Return (x, y) of the center of cell containing provided text 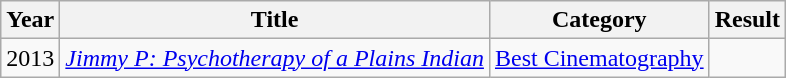
Jimmy P: Psychotherapy of a Plains Indian (275, 58)
Title (275, 20)
2013 (30, 58)
Year (30, 20)
Category (599, 20)
Result (747, 20)
Best Cinematography (599, 58)
